Scan for the cell matching the given text and deliver its (X, Y) coordinate at center. 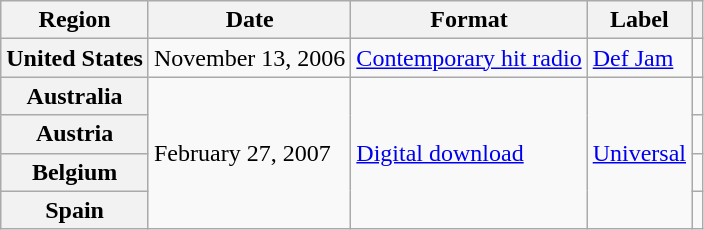
Def Jam (639, 58)
Contemporary hit radio (469, 58)
Date (249, 20)
Australia (75, 96)
Spain (75, 210)
Belgium (75, 172)
United States (75, 58)
Digital download (469, 153)
Austria (75, 134)
Label (639, 20)
Format (469, 20)
Universal (639, 153)
November 13, 2006 (249, 58)
Region (75, 20)
February 27, 2007 (249, 153)
